For the text-containing cell, return its midpoint in (X, Y) coordinate format. 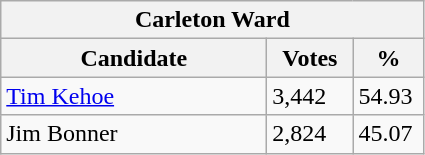
Jim Bonner (134, 134)
45.07 (388, 134)
Tim Kehoe (134, 96)
Votes (310, 58)
54.93 (388, 96)
3,442 (310, 96)
Candidate (134, 58)
Carleton Ward (212, 20)
2,824 (310, 134)
% (388, 58)
